Search for the cell housing the specified text and yield its (x, y) center coordinate. 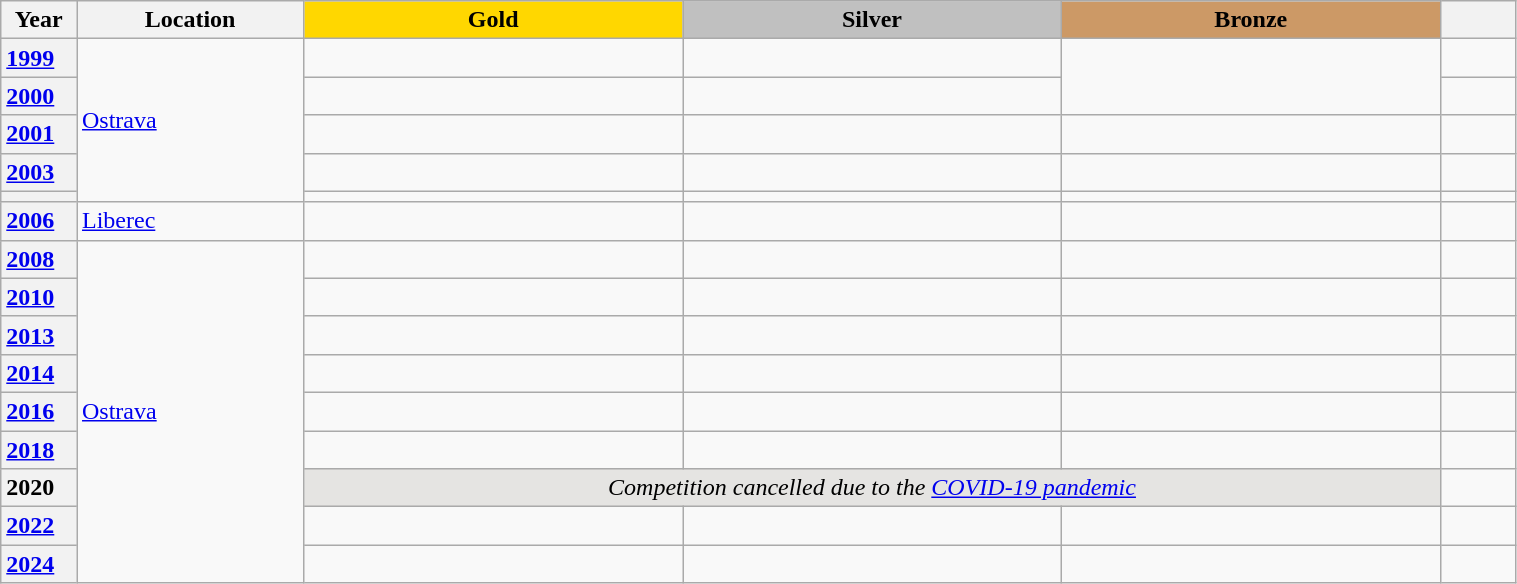
2016 (39, 411)
2022 (39, 526)
Bronze (1250, 20)
2014 (39, 373)
2006 (39, 221)
Liberec (190, 221)
2024 (39, 564)
2010 (39, 297)
2003 (39, 172)
2018 (39, 449)
2000 (39, 96)
2008 (39, 259)
2013 (39, 335)
1999 (39, 58)
Competition cancelled due to the COVID-19 pandemic (872, 488)
Location (190, 20)
Year (39, 20)
2001 (39, 134)
Gold (494, 20)
Silver (872, 20)
2020 (39, 488)
